Return [x, y] of the center of cell containing provided text 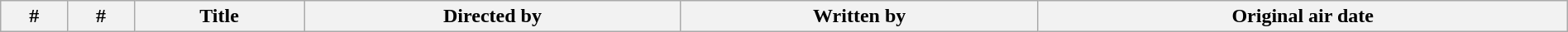
Original air date [1303, 16]
Written by [859, 16]
Title [218, 16]
Directed by [493, 16]
